Extract the [X, Y] coordinate from the center of the cell holding the provided text.  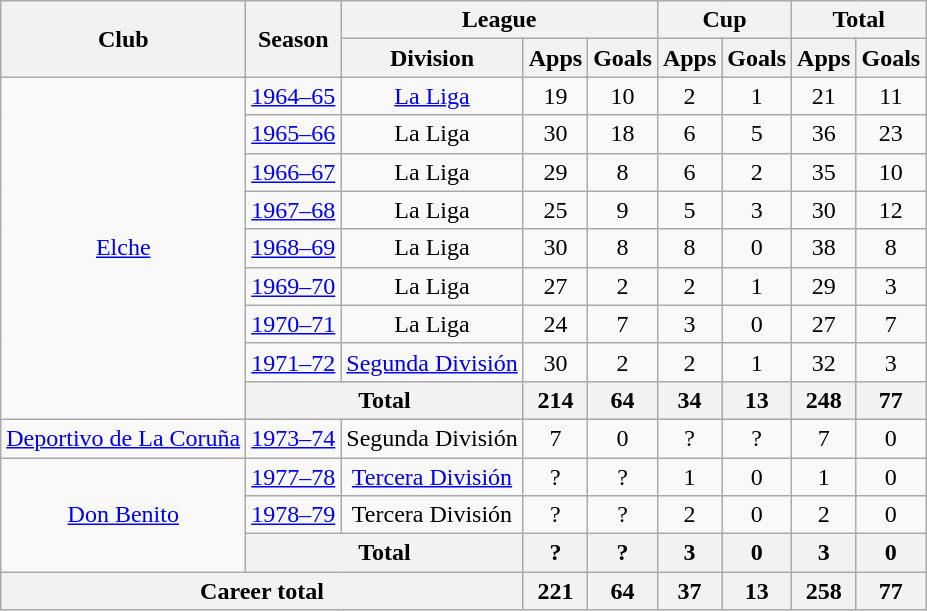
Club [124, 39]
9 [623, 210]
25 [555, 210]
1964–65 [294, 96]
19 [555, 96]
18 [623, 134]
23 [891, 134]
24 [555, 324]
1967–68 [294, 210]
32 [824, 362]
1969–70 [294, 286]
21 [824, 96]
248 [824, 400]
1971–72 [294, 362]
37 [689, 591]
Deportivo de La Coruña [124, 438]
1977–78 [294, 477]
35 [824, 172]
258 [824, 591]
Career total [262, 591]
221 [555, 591]
1965–66 [294, 134]
1973–74 [294, 438]
1966–67 [294, 172]
214 [555, 400]
36 [824, 134]
38 [824, 248]
League [500, 20]
1970–71 [294, 324]
1968–69 [294, 248]
Don Benito [124, 515]
Elche [124, 248]
12 [891, 210]
1978–79 [294, 515]
Season [294, 39]
11 [891, 96]
Cup [724, 20]
34 [689, 400]
Division [432, 58]
